Return the [x, y] coordinate for the center point of the cell that contains the specified text.  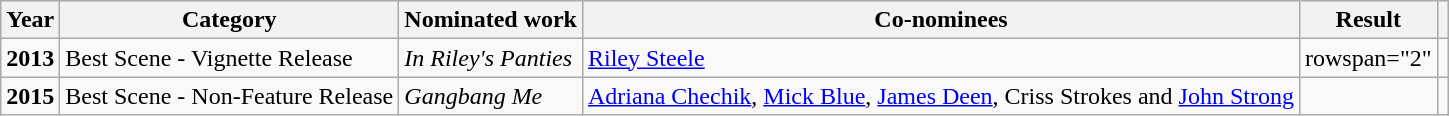
Adriana Chechik, Mick Blue, James Deen, Criss Strokes and John Strong [940, 96]
Gangbang Me [491, 96]
2015 [30, 96]
Year [30, 20]
Category [230, 20]
2013 [30, 58]
Co-nominees [940, 20]
Result [1368, 20]
rowspan="2" [1368, 58]
Best Scene - Vignette Release [230, 58]
Best Scene - Non-Feature Release [230, 96]
Riley Steele [940, 58]
Nominated work [491, 20]
In Riley's Panties [491, 58]
